Find where the given text appears and provide that cell's center as [x, y] coordinate. 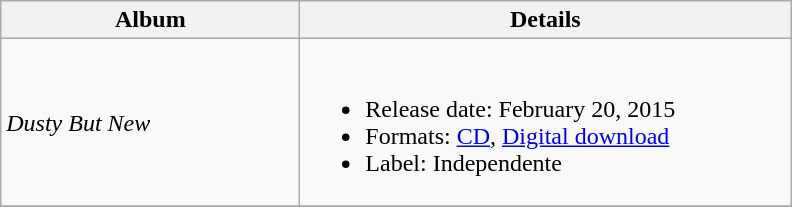
Details [546, 20]
Release date: February 20, 2015Formats: CD, Digital downloadLabel: Independente [546, 122]
Dusty But New [150, 122]
Album [150, 20]
